Provide the [X, Y] coordinate of the cell's center where the given text is located.  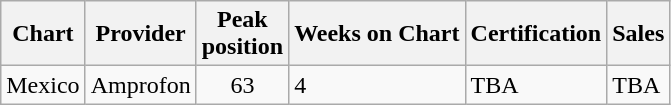
63 [242, 85]
Mexico [43, 85]
Peak position [242, 34]
Weeks on Chart [377, 34]
Amprofon [140, 85]
4 [377, 85]
Sales [638, 34]
Certification [536, 34]
Chart [43, 34]
Provider [140, 34]
